From the cell containing the given text, extract its center point as [X, Y] coordinate. 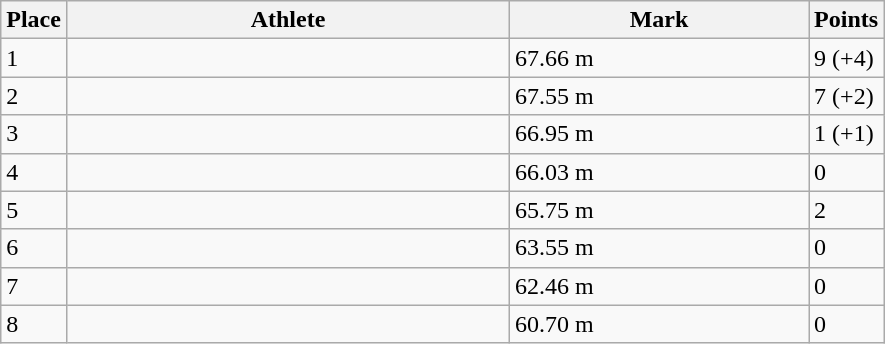
8 [34, 324]
7 [34, 286]
67.66 m [660, 58]
6 [34, 248]
67.55 m [660, 96]
1 (+1) [846, 134]
62.46 m [660, 286]
Points [846, 20]
63.55 m [660, 248]
7 (+2) [846, 96]
1 [34, 58]
Place [34, 20]
66.95 m [660, 134]
4 [34, 172]
5 [34, 210]
65.75 m [660, 210]
3 [34, 134]
Mark [660, 20]
66.03 m [660, 172]
Athlete [288, 20]
9 (+4) [846, 58]
60.70 m [660, 324]
